Provide the (x, y) coordinate of the cell's center where the given text is located.  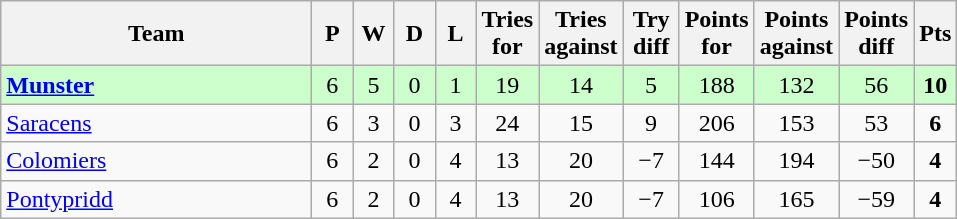
Tries against (581, 34)
P (332, 34)
Points diff (876, 34)
D (414, 34)
24 (508, 123)
Munster (156, 85)
10 (936, 85)
165 (796, 199)
Points against (796, 34)
188 (716, 85)
53 (876, 123)
Points for (716, 34)
−59 (876, 199)
Saracens (156, 123)
14 (581, 85)
19 (508, 85)
132 (796, 85)
1 (456, 85)
9 (651, 123)
L (456, 34)
56 (876, 85)
W (374, 34)
Colomiers (156, 161)
Team (156, 34)
−50 (876, 161)
15 (581, 123)
Pts (936, 34)
Tries for (508, 34)
106 (716, 199)
194 (796, 161)
206 (716, 123)
153 (796, 123)
144 (716, 161)
Try diff (651, 34)
Pontypridd (156, 199)
